Find where the given text appears and provide that cell's center as (x, y) coordinate. 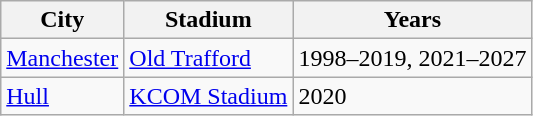
KCOM Stadium (208, 96)
Stadium (208, 20)
1998–2019, 2021–2027 (412, 58)
Old Trafford (208, 58)
Years (412, 20)
Hull (62, 96)
City (62, 20)
2020 (412, 96)
Manchester (62, 58)
